Identify which cell holds the provided text, then report its [X, Y] central coordinate. 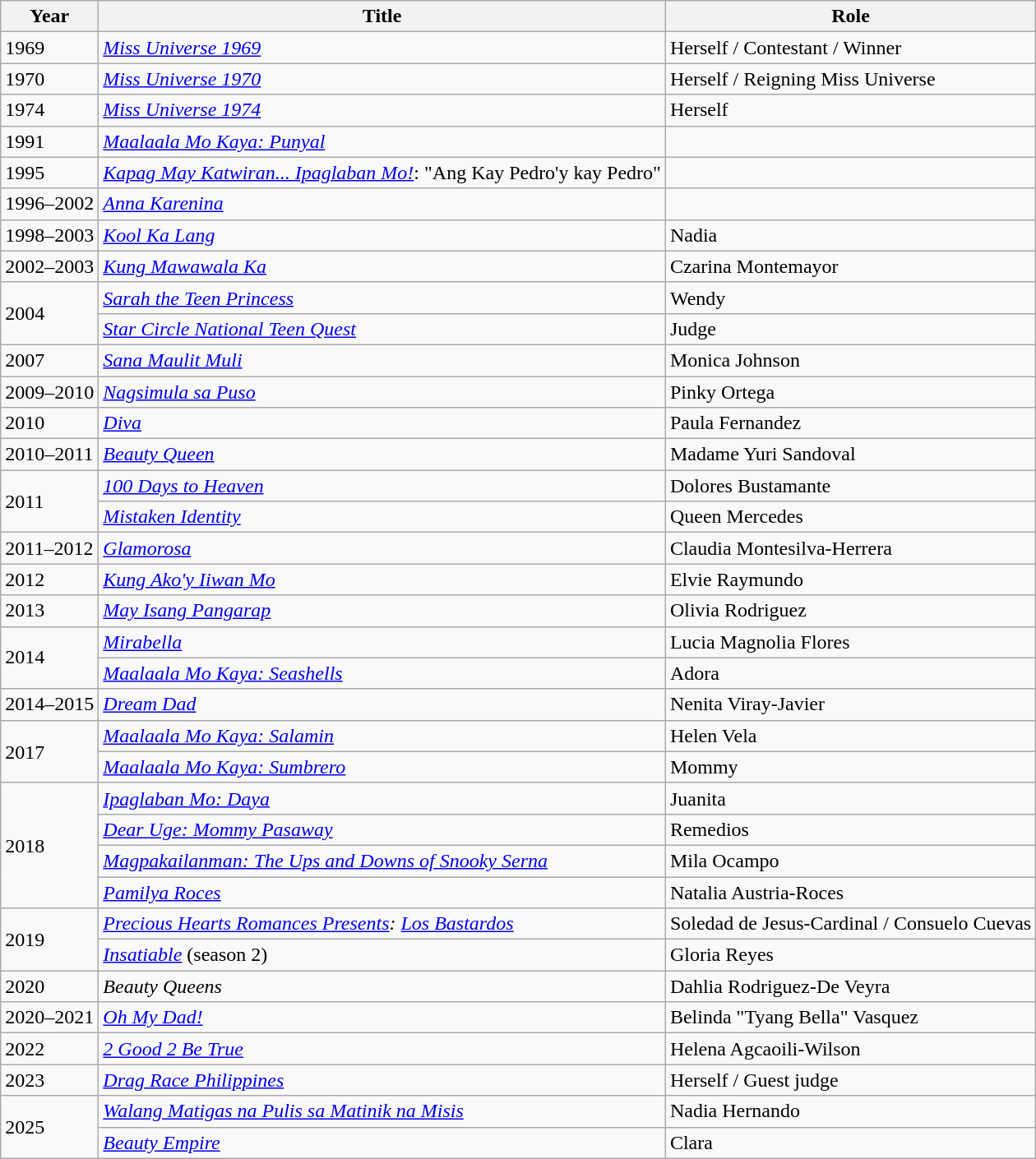
Beauty Empire [382, 1143]
Herself [850, 110]
100 Days to Heaven [382, 486]
2002–2003 [49, 266]
Maalaala Mo Kaya: Seashells [382, 673]
Madame Yuri Sandoval [850, 455]
2011–2012 [49, 548]
Glamorosa [382, 548]
Nadia Hernando [850, 1111]
Natalia Austria-Roces [850, 892]
Beauty Queens [382, 986]
2018 [49, 845]
Claudia Montesilva-Herrera [850, 548]
Anna Karenina [382, 204]
Clara [850, 1143]
Maalaala Mo Kaya: Salamin [382, 736]
Helen Vela [850, 736]
Maalaala Mo Kaya: Punyal [382, 141]
Adora [850, 673]
Maalaala Mo Kaya: Sumbrero [382, 767]
Mommy [850, 767]
Sarah the Teen Princess [382, 298]
Wendy [850, 298]
Pinky Ortega [850, 392]
Queen Mercedes [850, 517]
Year [49, 16]
2020 [49, 986]
2 Good 2 Be True [382, 1049]
Miss Universe 1969 [382, 48]
Judge [850, 329]
2025 [49, 1127]
2022 [49, 1049]
Czarina Montemayor [850, 266]
Gloria Reyes [850, 955]
2014–2015 [49, 704]
Dahlia Rodriguez-De Veyra [850, 986]
Mirabella [382, 642]
Dream Dad [382, 704]
Precious Hearts Romances Presents: Los Bastardos [382, 924]
Olivia Rodriguez [850, 611]
2017 [49, 751]
Soledad de Jesus-Cardinal / Consuelo Cuevas [850, 924]
Kung Ako'y Iiwan Mo [382, 579]
Kung Mawawala Ka [382, 266]
Role [850, 16]
Dear Uge: Mommy Pasaway [382, 829]
2012 [49, 579]
Miss Universe 1970 [382, 79]
Magpakailanman: The Ups and Downs of Snooky Serna [382, 861]
2011 [49, 501]
Lucia Magnolia Flores [850, 642]
Monica Johnson [850, 360]
2014 [49, 658]
Title [382, 16]
1996–2002 [49, 204]
Kapag May Katwiran... Ipaglaban Mo!: "Ang Kay Pedro'y kay Pedro" [382, 173]
Mila Ocampo [850, 861]
Herself / Contestant / Winner [850, 48]
Helena Agcaoili-Wilson [850, 1049]
Nagsimula sa Puso [382, 392]
Walang Matigas na Pulis sa Matinik na Misis [382, 1111]
1998–2003 [49, 235]
Herself / Reigning Miss Universe [850, 79]
1970 [49, 79]
Diva [382, 423]
Insatiable (season 2) [382, 955]
Drag Race Philippines [382, 1080]
2013 [49, 611]
Herself / Guest judge [850, 1080]
Remedios [850, 829]
2009–2010 [49, 392]
1974 [49, 110]
2007 [49, 360]
2020–2021 [49, 1018]
Sana Maulit Muli [382, 360]
1995 [49, 173]
Oh My Dad! [382, 1018]
Juanita [850, 798]
May Isang Pangarap [382, 611]
2023 [49, 1080]
Ipaglaban Mo: Daya [382, 798]
Nenita Viray-Javier [850, 704]
1969 [49, 48]
Pamilya Roces [382, 892]
Kool Ka Lang [382, 235]
2010–2011 [49, 455]
2010 [49, 423]
Dolores Bustamante [850, 486]
Miss Universe 1974 [382, 110]
Nadia [850, 235]
Elvie Raymundo [850, 579]
Mistaken Identity [382, 517]
2019 [49, 940]
1991 [49, 141]
2004 [49, 313]
Paula Fernandez [850, 423]
Star Circle National Teen Quest [382, 329]
Belinda "Tyang Bella" Vasquez [850, 1018]
Beauty Queen [382, 455]
